From the cell containing the given text, extract its center point as [X, Y] coordinate. 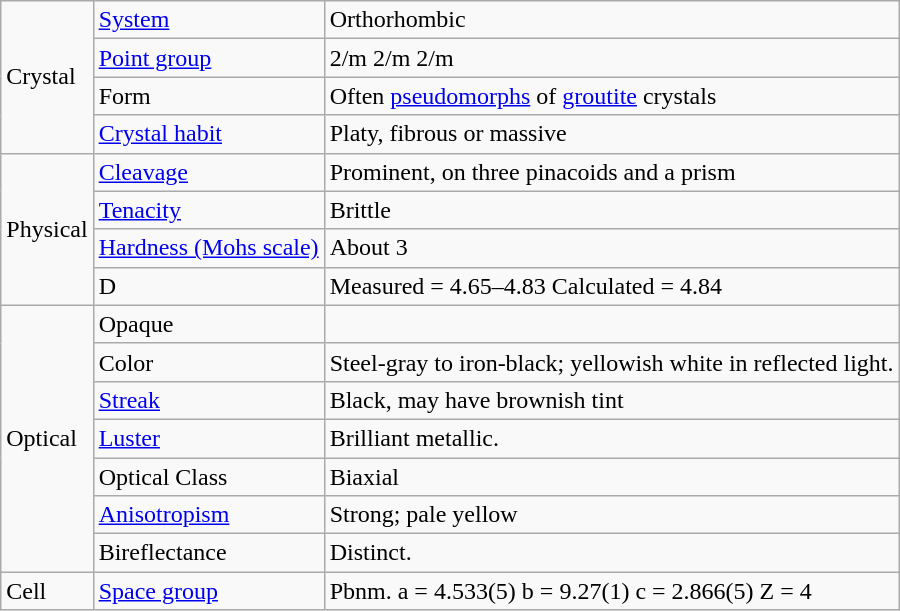
Prominent, on three pinacoids and a prism [612, 172]
Space group [208, 591]
Luster [208, 438]
Anisotropism [208, 515]
Physical [47, 229]
D [208, 286]
Often pseudomorphs of groutite crystals [612, 96]
Brilliant metallic. [612, 438]
System [208, 20]
Optical [47, 438]
Point group [208, 58]
Orthorhombic [612, 20]
Distinct. [612, 553]
Streak [208, 400]
Form [208, 96]
Pbnm. a = 4.533(5) b = 9.27(1) c = 2.866(5) Z = 4 [612, 591]
Cell [47, 591]
Biaxial [612, 477]
About 3 [612, 248]
Measured = 4.65–4.83 Calculated = 4.84 [612, 286]
Platy, fibrous or massive [612, 134]
Optical Class [208, 477]
Black, may have brownish tint [612, 400]
Steel-gray to iron-black; yellowish white in reflected light. [612, 362]
Tenacity [208, 210]
Hardness (Mohs scale) [208, 248]
Brittle [612, 210]
Bireflectance [208, 553]
Crystal [47, 77]
Crystal habit [208, 134]
Cleavage [208, 172]
Color [208, 362]
Opaque [208, 324]
2/m 2/m 2/m [612, 58]
Strong; pale yellow [612, 515]
